Extract the (X, Y) coordinate from the center of the cell holding the provided text.  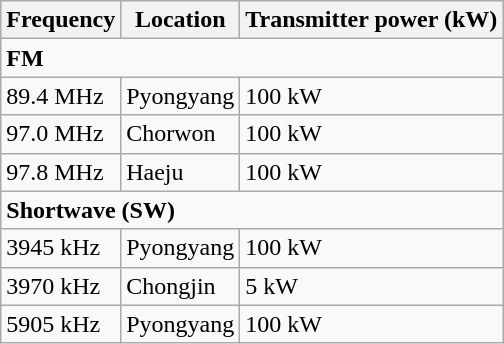
Chongjin (180, 286)
89.4 MHz (61, 96)
Frequency (61, 20)
3970 kHz (61, 286)
97.0 MHz (61, 134)
Location (180, 20)
Chorwon (180, 134)
FM (252, 58)
97.8 MHz (61, 172)
3945 kHz (61, 248)
Transmitter power (kW) (372, 20)
Shortwave (SW) (252, 210)
5 kW (372, 286)
Haeju (180, 172)
5905 kHz (61, 324)
